Extract the [X, Y] coordinate from the center of the cell holding the provided text.  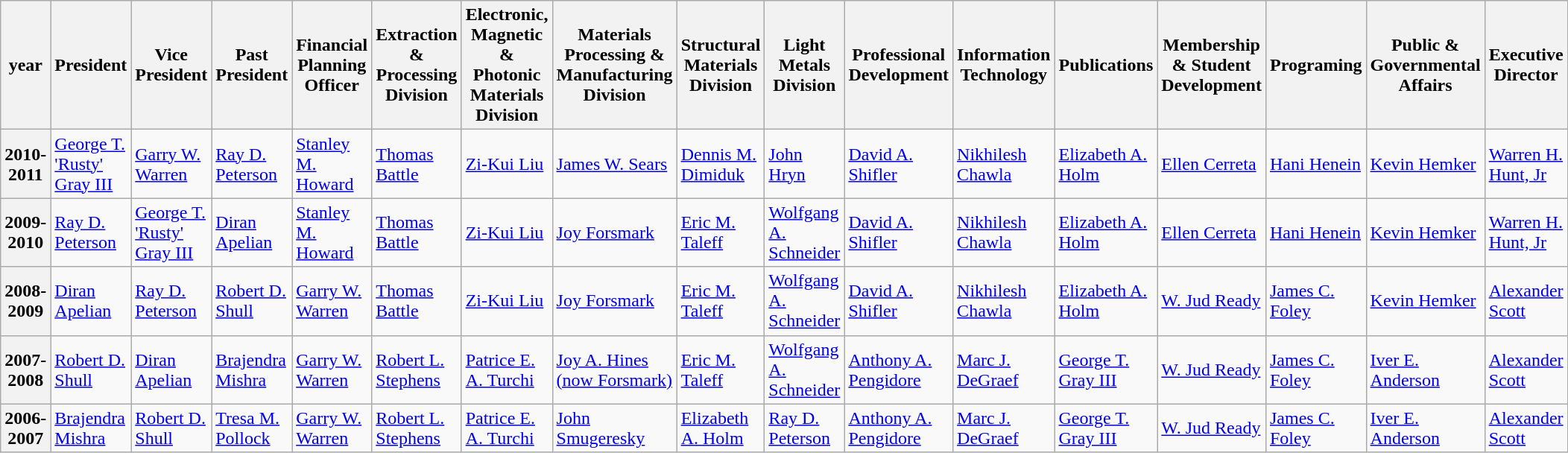
President [91, 66]
Past President [252, 66]
Structural Materials Division [721, 66]
Joy A. Hines (now Forsmark) [614, 370]
Materials Processing & Manufacturing Division [614, 66]
Executive Director [1526, 66]
2008-2009 [25, 301]
Membership & Student Development [1212, 66]
2006-2007 [25, 428]
John Hryn [805, 164]
Information Technology [1004, 66]
James W. Sears [614, 164]
2007-2008 [25, 370]
Electronic, Magnetic & Photonic Materials Division [507, 66]
Extraction & Processing Division [417, 66]
Vice President [171, 66]
Light Metals Division [805, 66]
Dennis M. Dimiduk [721, 164]
Financial Planning Officer [332, 66]
Public & Governmental Affairs [1425, 66]
2010-2011 [25, 164]
John Smugeresky [614, 428]
2009-2010 [25, 232]
Programing [1316, 66]
year [25, 66]
Tresa M. Pollock [252, 428]
Publications [1106, 66]
Professional Development [899, 66]
